Provide the (X, Y) coordinate of the cell's center where the given text is located.  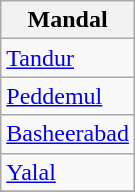
Tandur (68, 58)
Mandal (68, 20)
Peddemul (68, 96)
Basheerabad (68, 134)
Yalal (68, 172)
